Return [X, Y] of the center of cell containing provided text 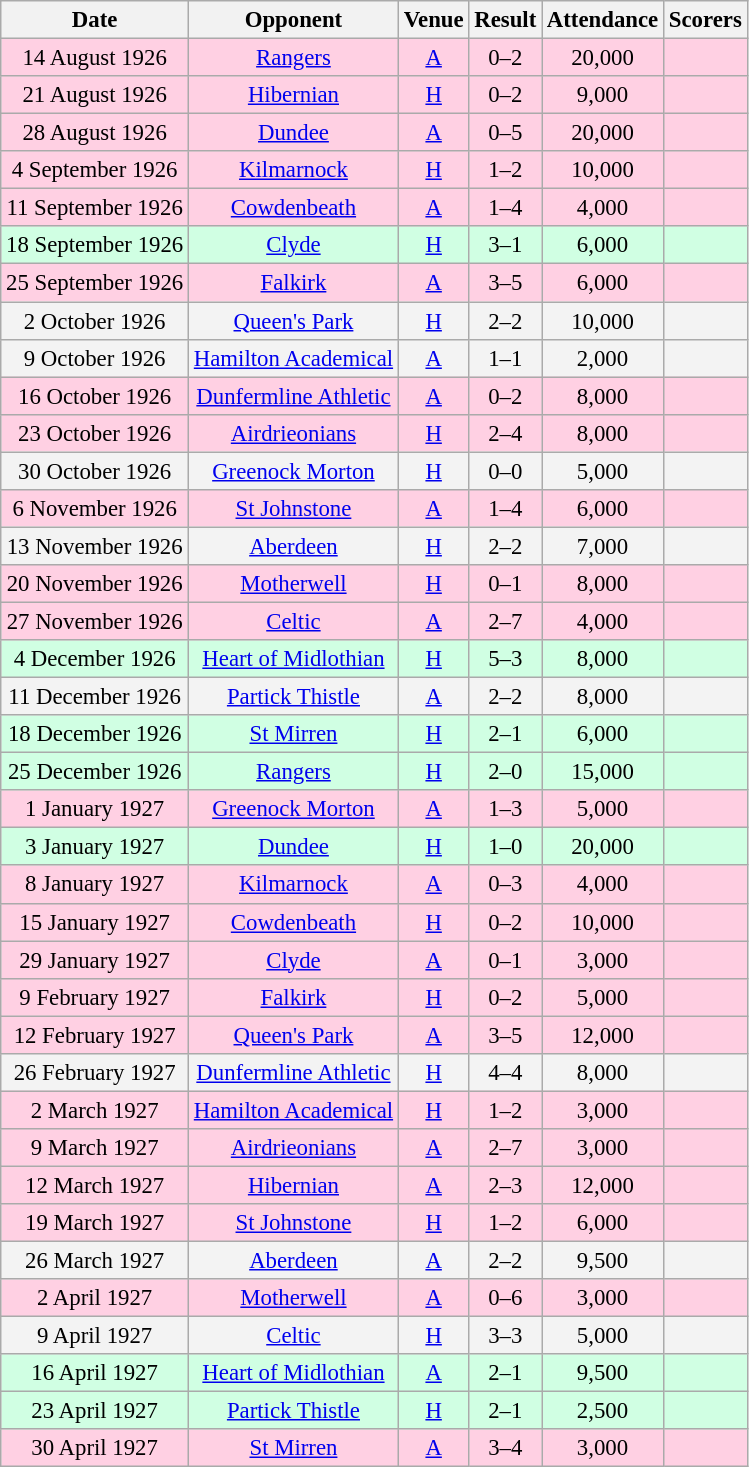
9,000 [603, 95]
29 January 1927 [95, 960]
7,000 [603, 546]
1 January 1927 [95, 809]
2 October 1926 [95, 321]
2–4 [506, 433]
26 February 1927 [95, 1073]
Scorers [705, 20]
26 March 1927 [95, 1261]
2,000 [603, 358]
0–5 [506, 133]
16 April 1927 [95, 1373]
16 October 1926 [95, 396]
15,000 [603, 772]
13 November 1926 [95, 546]
4–4 [506, 1073]
9 October 1926 [95, 358]
Venue [434, 20]
2 April 1927 [95, 1298]
30 October 1926 [95, 471]
3–1 [506, 245]
5–3 [506, 659]
12 February 1927 [95, 1035]
21 August 1926 [95, 95]
1–3 [506, 809]
Result [506, 20]
23 October 1926 [95, 433]
2 March 1927 [95, 1110]
3–3 [506, 1336]
St Mirren [294, 734]
1–1 [506, 358]
9 February 1927 [95, 997]
14 August 1926 [95, 58]
27 November 1926 [95, 621]
23 April 1927 [95, 1411]
2,500 [603, 1411]
3 January 1927 [95, 847]
20 November 1926 [95, 584]
4 September 1926 [95, 170]
0–0 [506, 471]
Opponent [294, 20]
2–0 [506, 772]
9 April 1927 [95, 1336]
4 December 1926 [95, 659]
12 March 1927 [95, 1185]
9 March 1927 [95, 1148]
28 August 1926 [95, 133]
19 March 1927 [95, 1223]
15 January 1927 [95, 922]
11 September 1926 [95, 208]
2–3 [506, 1185]
18 December 1926 [95, 734]
8 January 1927 [95, 885]
0–3 [506, 885]
1–0 [506, 847]
25 September 1926 [95, 283]
25 December 1926 [95, 772]
6 November 1926 [95, 509]
18 September 1926 [95, 245]
Attendance [603, 20]
Date [95, 20]
11 December 1926 [95, 697]
0–6 [506, 1298]
